From the cell containing the given text, extract its center point as (x, y) coordinate. 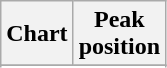
Peakposition (119, 34)
Chart (37, 34)
